Provide the [X, Y] coordinate of the cell's center where the given text is located.  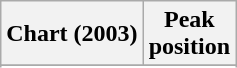
Chart (2003) [72, 34]
Peakposition [189, 34]
